Return [x, y] of the center of cell containing provided text 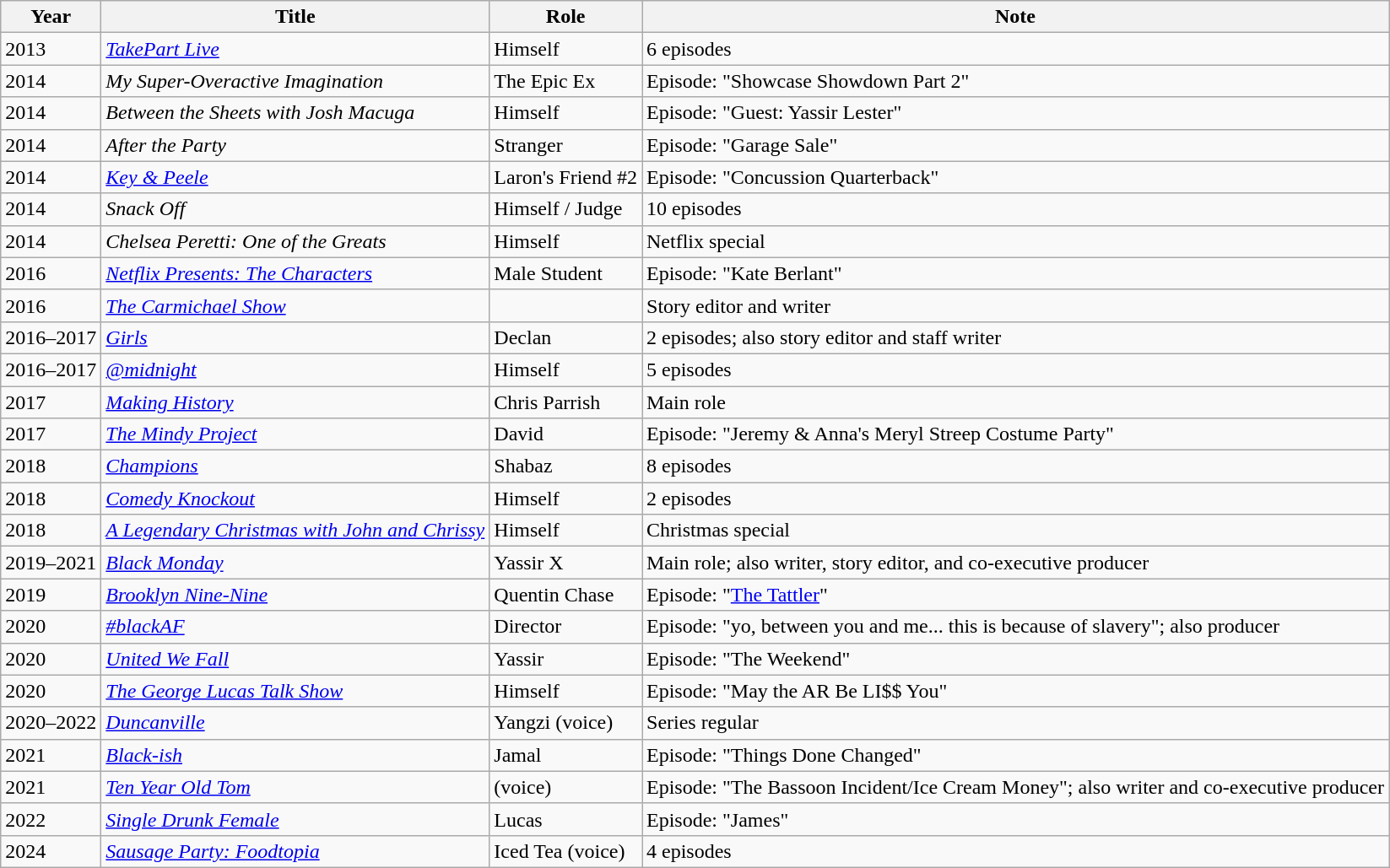
(voice) [565, 787]
Episode: "The Bassoon Incident/Ice Cream Money"; also writer and co-executive producer [1014, 787]
Episode: "May the AR Be LI$$ You" [1014, 691]
2019 [51, 595]
2019–2021 [51, 563]
The Carmichael Show [295, 305]
Chelsea Peretti: One of the Greats [295, 241]
@midnight [295, 369]
Yangzi (voice) [565, 723]
Shabaz [565, 466]
Director [565, 627]
Male Student [565, 273]
David [565, 434]
Girls [295, 337]
Episode: "Jeremy & Anna's Meryl Streep Costume Party" [1014, 434]
Episode: "Kate Berlant" [1014, 273]
The Epic Ex [565, 81]
Black Monday [295, 563]
The Mindy Project [295, 434]
Episode: "The Tattler" [1014, 595]
Snack Off [295, 209]
5 episodes [1014, 369]
A Legendary Christmas with John and Chrissy [295, 531]
Netflix Presents: The Characters [295, 273]
Laron's Friend #2 [565, 177]
Main role [1014, 402]
Episode: "The Weekend" [1014, 659]
Title [295, 17]
Episode: "yo, between you and me... this is because of slavery"; also producer [1014, 627]
2 episodes [1014, 499]
Key & Peele [295, 177]
Sausage Party: Foodtopia [295, 851]
Role [565, 17]
Story editor and writer [1014, 305]
Year [51, 17]
Single Drunk Female [295, 819]
Himself / Judge [565, 209]
Note [1014, 17]
Duncanville [295, 723]
Iced Tea (voice) [565, 851]
2 episodes; also story editor and staff writer [1014, 337]
The George Lucas Talk Show [295, 691]
2013 [51, 49]
Yassir [565, 659]
Netflix special [1014, 241]
Episode: "Garage Sale" [1014, 145]
Christmas special [1014, 531]
Episode: "Concussion Quarterback" [1014, 177]
Chris Parrish [565, 402]
4 episodes [1014, 851]
Comedy Knockout [295, 499]
Brooklyn Nine-Nine [295, 595]
2024 [51, 851]
6 episodes [1014, 49]
Lucas [565, 819]
2020–2022 [51, 723]
Making History [295, 402]
Champions [295, 466]
Declan [565, 337]
Main role; also writer, story editor, and co-executive producer [1014, 563]
Episode: "Things Done Changed" [1014, 755]
Ten Year Old Tom [295, 787]
Episode: "Guest: Yassir Lester" [1014, 113]
My Super-Overactive Imagination [295, 81]
Stranger [565, 145]
Episode: "James" [1014, 819]
Quentin Chase [565, 595]
Episode: "Showcase Showdown Part 2" [1014, 81]
Series regular [1014, 723]
#blackAF [295, 627]
8 episodes [1014, 466]
2022 [51, 819]
United We Fall [295, 659]
Black-ish [295, 755]
Between the Sheets with Josh Macuga [295, 113]
After the Party [295, 145]
Jamal [565, 755]
TakePart Live [295, 49]
Yassir X [565, 563]
10 episodes [1014, 209]
